Capture the cell that displays the provided text and extract its [X, Y] central coordinate. 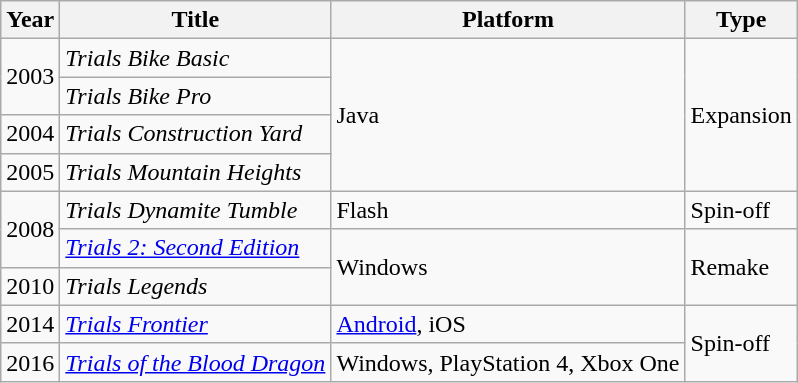
Trials Frontier [196, 324]
Android, iOS [508, 324]
Platform [508, 20]
Trials Bike Pro [196, 96]
Trials Mountain Heights [196, 172]
2010 [30, 286]
Expansion [741, 115]
2014 [30, 324]
Trials Dynamite Tumble [196, 210]
2005 [30, 172]
Windows [508, 267]
Trials Bike Basic [196, 58]
Windows, PlayStation 4, Xbox One [508, 362]
Remake [741, 267]
Java [508, 115]
Trials 2: Second Edition [196, 248]
Flash [508, 210]
Trials Construction Yard [196, 134]
Trials Legends [196, 286]
2016 [30, 362]
Year [30, 20]
Title [196, 20]
Type [741, 20]
2008 [30, 229]
2003 [30, 77]
Trials of the Blood Dragon [196, 362]
2004 [30, 134]
